Detect which cell encompasses the target text, then output its (X, Y) center coordinate. 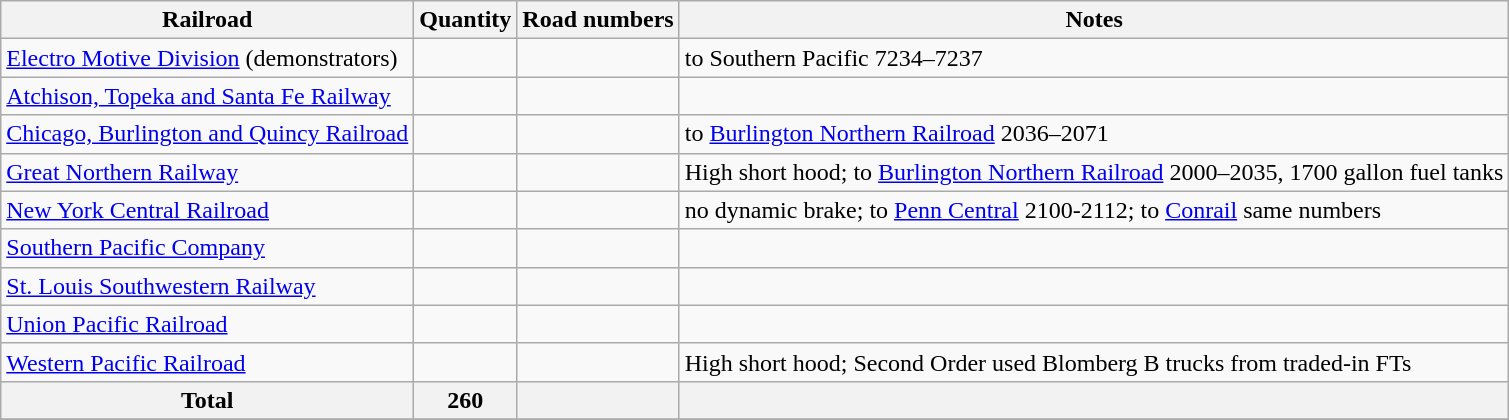
Chicago, Burlington and Quincy Railroad (208, 134)
New York Central Railroad (208, 210)
Union Pacific Railroad (208, 324)
Total (208, 400)
Quantity (466, 20)
Western Pacific Railroad (208, 362)
High short hood; to Burlington Northern Railroad 2000–2035, 1700 gallon fuel tanks (1094, 172)
Notes (1094, 20)
High short hood; Second Order used Blomberg B trucks from traded-in FTs (1094, 362)
260 (466, 400)
Electro Motive Division (demonstrators) (208, 58)
Railroad (208, 20)
St. Louis Southwestern Railway (208, 286)
Atchison, Topeka and Santa Fe Railway (208, 96)
Great Northern Railway (208, 172)
Southern Pacific Company (208, 248)
to Burlington Northern Railroad 2036–2071 (1094, 134)
no dynamic brake; to Penn Central 2100-2112; to Conrail same numbers (1094, 210)
Road numbers (598, 20)
to Southern Pacific 7234–7237 (1094, 58)
